Find where the given text appears and provide that cell's center as (x, y) coordinate. 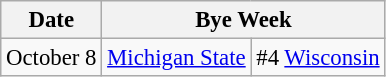
October 8 (52, 58)
Date (52, 20)
#4 Wisconsin (318, 58)
Michigan State (176, 58)
Bye Week (244, 20)
